Return the [X, Y] coordinate for the center point of the cell that contains the specified text.  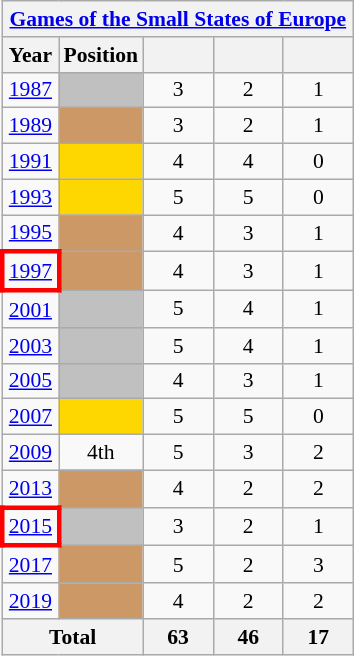
2001 [30, 310]
2007 [30, 417]
2003 [30, 346]
2019 [30, 601]
Total [72, 637]
4th [101, 453]
Year [30, 55]
17 [318, 637]
Position [101, 55]
2013 [30, 488]
1993 [30, 197]
1991 [30, 162]
2005 [30, 381]
2009 [30, 453]
2015 [30, 526]
Games of the Small States of Europe [178, 19]
46 [248, 637]
1987 [30, 90]
1989 [30, 126]
63 [178, 637]
1997 [30, 272]
2017 [30, 564]
1995 [30, 234]
